From the cell containing the given text, extract its center point as (X, Y) coordinate. 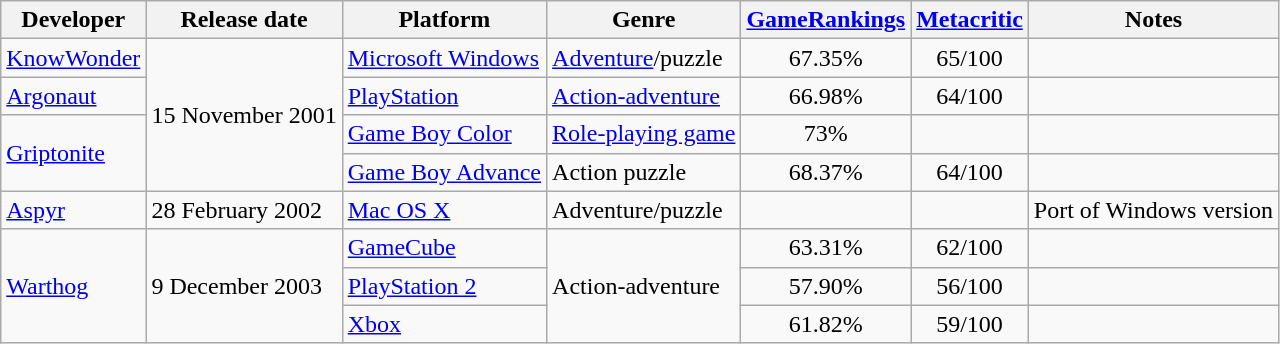
62/100 (970, 248)
57.90% (826, 286)
Metacritic (970, 20)
PlayStation 2 (444, 286)
56/100 (970, 286)
65/100 (970, 58)
Mac OS X (444, 210)
59/100 (970, 324)
66.98% (826, 96)
Warthog (74, 286)
Genre (644, 20)
63.31% (826, 248)
67.35% (826, 58)
61.82% (826, 324)
15 November 2001 (244, 115)
Developer (74, 20)
Release date (244, 20)
Game Boy Color (444, 134)
PlayStation (444, 96)
Xbox (444, 324)
Action puzzle (644, 172)
Port of Windows version (1153, 210)
Aspyr (74, 210)
73% (826, 134)
9 December 2003 (244, 286)
Notes (1153, 20)
Argonaut (74, 96)
28 February 2002 (244, 210)
68.37% (826, 172)
KnowWonder (74, 58)
Platform (444, 20)
Microsoft Windows (444, 58)
Griptonite (74, 153)
Game Boy Advance (444, 172)
GameRankings (826, 20)
GameCube (444, 248)
Role-playing game (644, 134)
